Capture the cell that displays the provided text and extract its (x, y) central coordinate. 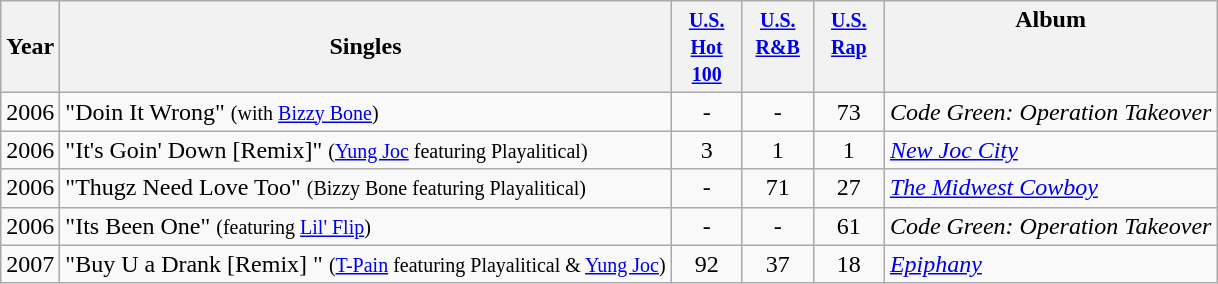
73 (848, 112)
"Doin It Wrong" (with Bizzy Bone) (366, 112)
Epiphany (1050, 264)
U.S. R&B (778, 47)
"Buy U a Drank [Remix] " (T-Pain featuring Playalitical & Yung Joc) (366, 264)
"It's Goin' Down [Remix]" (Yung Joc featuring Playalitical) (366, 150)
The Midwest Cowboy (1050, 188)
"Thugz Need Love Too" (Bizzy Bone featuring Playalitical) (366, 188)
U.S. Hot 100 (706, 47)
"Its Been One" (featuring Lil' Flip) (366, 226)
18 (848, 264)
2007 (30, 264)
New Joc City (1050, 150)
Album (1050, 47)
71 (778, 188)
3 (706, 150)
92 (706, 264)
27 (848, 188)
U.S. Rap (848, 47)
Year (30, 47)
Singles (366, 47)
61 (848, 226)
37 (778, 264)
